Output the [X, Y] coordinate of the center of the cell containing the given text.  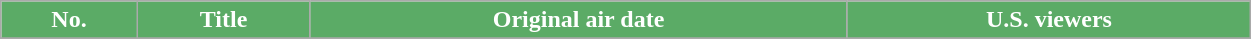
No. [70, 20]
U.S. viewers [1048, 20]
Title [223, 20]
Original air date [578, 20]
